Detect which cell encompasses the target text, then output its (X, Y) center coordinate. 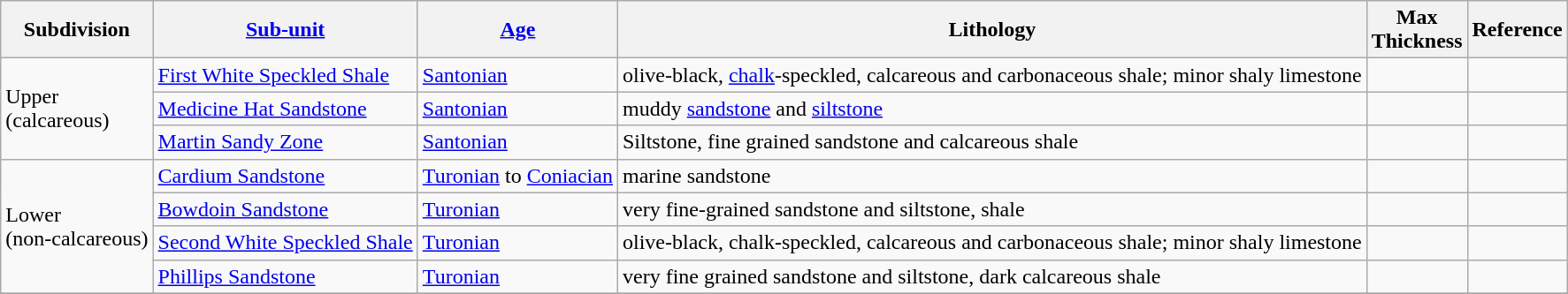
Second White Speckled Shale (285, 243)
very fine grained sandstone and siltstone, dark calcareous shale (992, 276)
Lower(non-calcareous) (77, 226)
First White Speckled Shale (285, 75)
Turonian to Coniacian (517, 176)
Lithology (992, 30)
Sub-unit (285, 30)
Medicine Hat Sandstone (285, 109)
very fine-grained sandstone and siltstone, shale (992, 209)
Reference (1518, 30)
marine sandstone (992, 176)
Upper(calcareous) (77, 109)
Martin Sandy Zone (285, 142)
MaxThickness (1417, 30)
Bowdoin Sandstone (285, 209)
muddy sandstone and siltstone (992, 109)
Phillips Sandstone (285, 276)
Subdivision (77, 30)
Age (517, 30)
Cardium Sandstone (285, 176)
Siltstone, fine grained sandstone and calcareous shale (992, 142)
